Capture the cell that displays the provided text and extract its [X, Y] central coordinate. 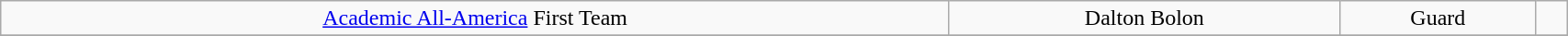
Guard [1438, 18]
Academic All-America First Team [476, 18]
Dalton Bolon [1145, 18]
